Determine the [x, y] coordinate at the center of the cell enclosing the given text.  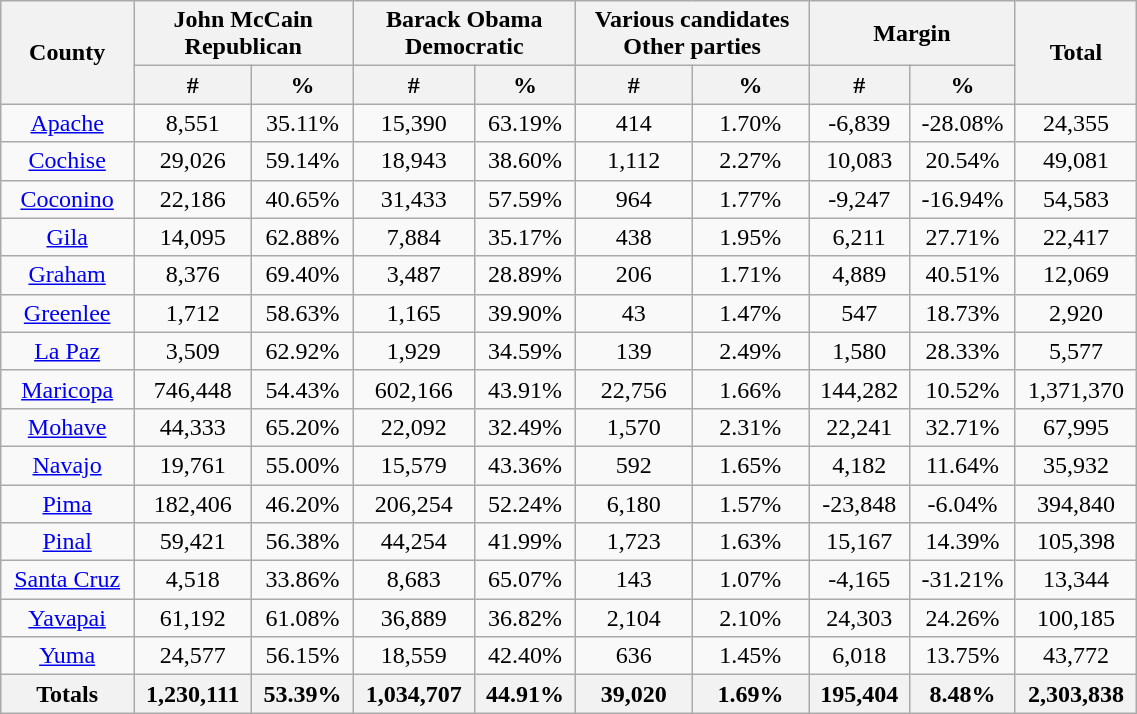
28.33% [963, 351]
69.40% [302, 275]
67,995 [1076, 427]
Coconino [68, 199]
County [68, 52]
6,180 [634, 503]
2.10% [750, 618]
63.19% [524, 123]
57.59% [524, 199]
Totals [68, 694]
206 [634, 275]
195,404 [860, 694]
-31.21% [963, 580]
24,355 [1076, 123]
3,487 [414, 275]
61,192 [193, 618]
Mohave [68, 427]
18,559 [414, 656]
-28.08% [963, 123]
22,186 [193, 199]
La Paz [68, 351]
35.11% [302, 123]
1.47% [750, 313]
2,104 [634, 618]
8,683 [414, 580]
65.20% [302, 427]
34.59% [524, 351]
27.71% [963, 237]
62.92% [302, 351]
1,112 [634, 161]
36.82% [524, 618]
49,081 [1076, 161]
Barack ObamaDemocratic [464, 34]
5,577 [1076, 351]
602,166 [414, 389]
1.45% [750, 656]
Pima [68, 503]
19,761 [193, 465]
746,448 [193, 389]
36,889 [414, 618]
-6.04% [963, 503]
61.08% [302, 618]
1.71% [750, 275]
206,254 [414, 503]
22,756 [634, 389]
1,712 [193, 313]
56.38% [302, 542]
-23,848 [860, 503]
1.57% [750, 503]
-16.94% [963, 199]
14,095 [193, 237]
Greenlee [68, 313]
38.60% [524, 161]
11.64% [963, 465]
636 [634, 656]
Santa Cruz [68, 580]
6,018 [860, 656]
1.07% [750, 580]
2.49% [750, 351]
1,580 [860, 351]
20.54% [963, 161]
394,840 [1076, 503]
414 [634, 123]
1.66% [750, 389]
35.17% [524, 237]
44,333 [193, 427]
144,282 [860, 389]
52.24% [524, 503]
1,929 [414, 351]
54,583 [1076, 199]
100,185 [1076, 618]
32.49% [524, 427]
58.63% [302, 313]
41.99% [524, 542]
John McCainRepublican [244, 34]
2.27% [750, 161]
22,092 [414, 427]
1.70% [750, 123]
Cochise [68, 161]
Maricopa [68, 389]
1,371,370 [1076, 389]
32.71% [963, 427]
1,570 [634, 427]
35,932 [1076, 465]
40.51% [963, 275]
143 [634, 580]
8,551 [193, 123]
1,165 [414, 313]
56.15% [302, 656]
3,509 [193, 351]
2,920 [1076, 313]
438 [634, 237]
13,344 [1076, 580]
2,303,838 [1076, 694]
22,241 [860, 427]
-6,839 [860, 123]
1,723 [634, 542]
29,026 [193, 161]
4,518 [193, 580]
40.65% [302, 199]
Gila [68, 237]
182,406 [193, 503]
12,069 [1076, 275]
105,398 [1076, 542]
964 [634, 199]
547 [860, 313]
43.36% [524, 465]
18,943 [414, 161]
43.91% [524, 389]
14.39% [963, 542]
8.48% [963, 694]
42.40% [524, 656]
39.90% [524, 313]
24,303 [860, 618]
10,083 [860, 161]
6,211 [860, 237]
4,182 [860, 465]
7,884 [414, 237]
31,433 [414, 199]
139 [634, 351]
1.95% [750, 237]
18.73% [963, 313]
53.39% [302, 694]
1,034,707 [414, 694]
1.77% [750, 199]
Yavapai [68, 618]
43 [634, 313]
Yuma [68, 656]
1.65% [750, 465]
22,417 [1076, 237]
15,167 [860, 542]
2.31% [750, 427]
65.07% [524, 580]
4,889 [860, 275]
Navajo [68, 465]
Pinal [68, 542]
24.26% [963, 618]
15,390 [414, 123]
10.52% [963, 389]
28.89% [524, 275]
592 [634, 465]
1.69% [750, 694]
43,772 [1076, 656]
44,254 [414, 542]
Total [1076, 52]
24,577 [193, 656]
55.00% [302, 465]
1,230,111 [193, 694]
15,579 [414, 465]
Margin [912, 34]
54.43% [302, 389]
Various candidatesOther parties [692, 34]
-4,165 [860, 580]
13.75% [963, 656]
46.20% [302, 503]
Graham [68, 275]
62.88% [302, 237]
-9,247 [860, 199]
1.63% [750, 542]
59,421 [193, 542]
39,020 [634, 694]
Apache [68, 123]
44.91% [524, 694]
8,376 [193, 275]
59.14% [302, 161]
33.86% [302, 580]
